Scan for the cell matching the given text and deliver its [X, Y] coordinate at center. 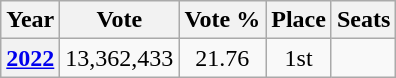
Vote % [222, 20]
Seats [363, 20]
21.76 [222, 58]
Place [299, 20]
13,362,433 [120, 58]
Vote [120, 20]
1st [299, 58]
2022 [30, 58]
Year [30, 20]
